Pinpoint the cell where the given text exists, returning its [x, y] midpoint coordinate. 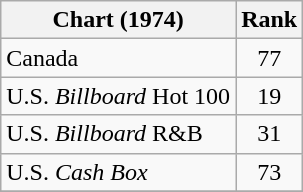
Chart (1974) [118, 20]
U.S. Billboard R&B [118, 134]
77 [270, 58]
U.S. Billboard Hot 100 [118, 96]
Canada [118, 58]
U.S. Cash Box [118, 172]
Rank [270, 20]
31 [270, 134]
19 [270, 96]
73 [270, 172]
